For the text-containing cell, return its midpoint in (X, Y) coordinate format. 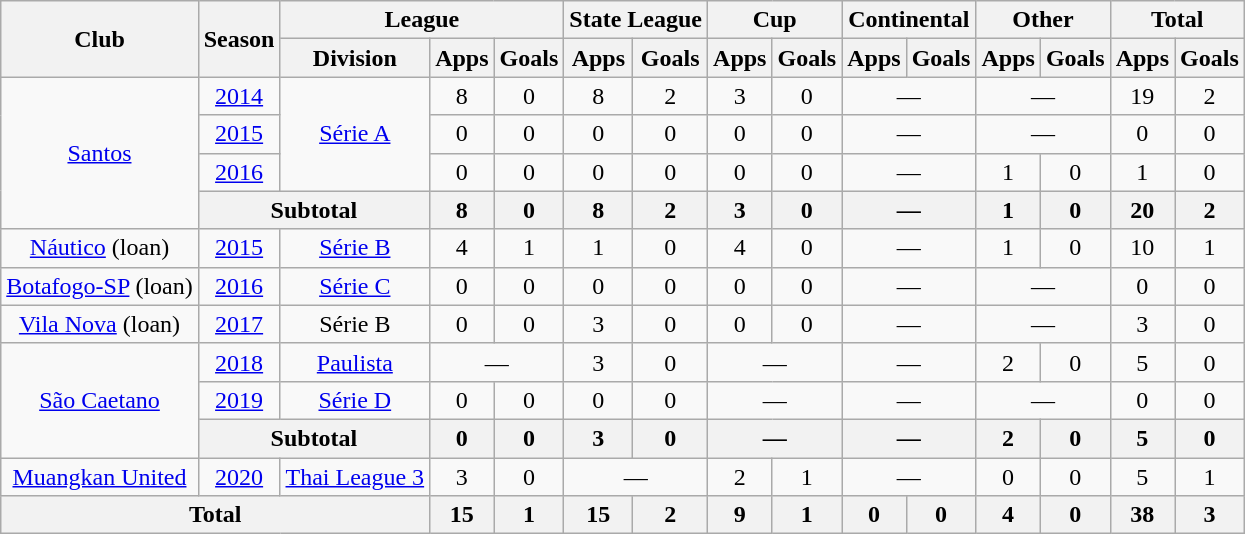
20 (1142, 210)
Continental (909, 20)
State League (636, 20)
38 (1142, 515)
19 (1142, 96)
Cup (775, 20)
Série A (355, 134)
2019 (239, 400)
Club (100, 39)
9 (740, 515)
Náutico (loan) (100, 248)
Série D (355, 400)
Santos (100, 153)
Season (239, 39)
Série C (355, 286)
League (422, 20)
2020 (239, 477)
2017 (239, 324)
São Caetano (100, 400)
10 (1142, 248)
Other (1043, 20)
Botafogo-SP (loan) (100, 286)
Division (355, 58)
Thai League 3 (355, 477)
Paulista (355, 362)
2018 (239, 362)
Muangkan United (100, 477)
Vila Nova (loan) (100, 324)
2014 (239, 96)
